Provide the [x, y] coordinate of the cell's center where the given text is located.  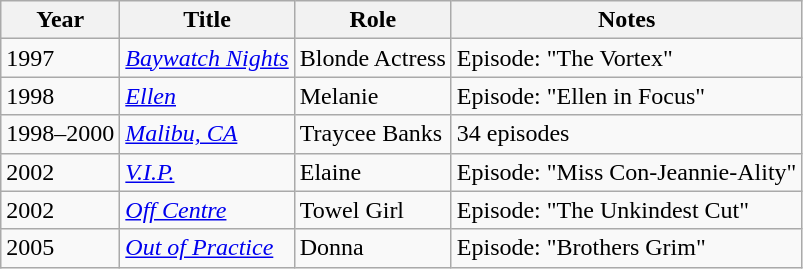
Traycee Banks [372, 134]
1998 [60, 96]
Baywatch Nights [207, 58]
Out of Practice [207, 248]
Role [372, 20]
Episode: "The Unkindest Cut" [626, 210]
34 episodes [626, 134]
Episode: "Ellen in Focus" [626, 96]
Episode: "Brothers Grim" [626, 248]
Episode: "Miss Con-Jeannie-Ality" [626, 172]
Ellen [207, 96]
Blonde Actress [372, 58]
1998–2000 [60, 134]
Title [207, 20]
Elaine [372, 172]
Year [60, 20]
V.I.P. [207, 172]
Melanie [372, 96]
Malibu, CA [207, 134]
Episode: "The Vortex" [626, 58]
Donna [372, 248]
2005 [60, 248]
Towel Girl [372, 210]
1997 [60, 58]
Off Centre [207, 210]
Notes [626, 20]
